Scan for the cell matching the given text and deliver its [X, Y] coordinate at center. 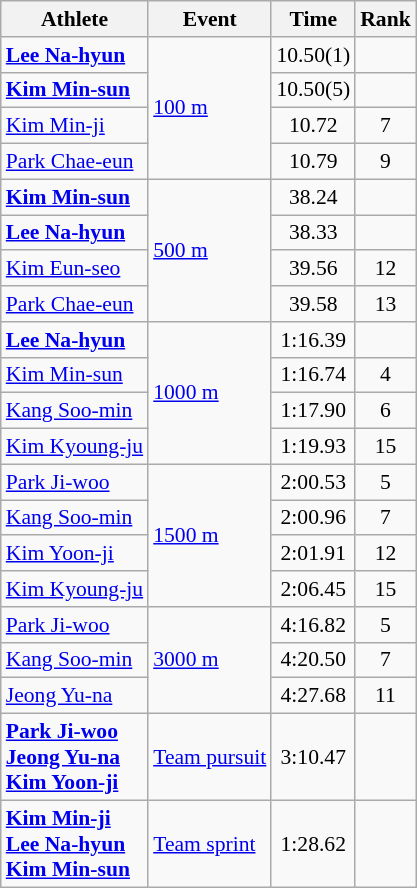
38.33 [313, 233]
1:19.93 [313, 447]
1500 m [210, 535]
4:20.50 [313, 660]
39.58 [313, 304]
Kim Min-ji [74, 126]
1:16.39 [313, 340]
4 [386, 375]
11 [386, 696]
Park Ji-wooJeong Yu-naKim Yoon-ji [74, 758]
13 [386, 304]
1:17.90 [313, 411]
Kim Eun-seo [74, 269]
Team sprint [210, 844]
Rank [386, 19]
4:16.82 [313, 625]
9 [386, 162]
Kim Yoon-ji [74, 554]
2:00.96 [313, 518]
3:10.47 [313, 758]
3000 m [210, 660]
10.50(1) [313, 55]
100 m [210, 108]
Time [313, 19]
10.79 [313, 162]
10.50(5) [313, 90]
1000 m [210, 393]
6 [386, 411]
Athlete [74, 19]
Jeong Yu-na [74, 696]
Event [210, 19]
4:27.68 [313, 696]
38.24 [313, 197]
Kim Min-jiLee Na-hyunKim Min-sun [74, 844]
39.56 [313, 269]
500 m [210, 250]
1:28.62 [313, 844]
Team pursuit [210, 758]
1:16.74 [313, 375]
2:06.45 [313, 589]
2:00.53 [313, 482]
10.72 [313, 126]
2:01.91 [313, 554]
